Extract the (X, Y) coordinate from the center of the cell holding the provided text.  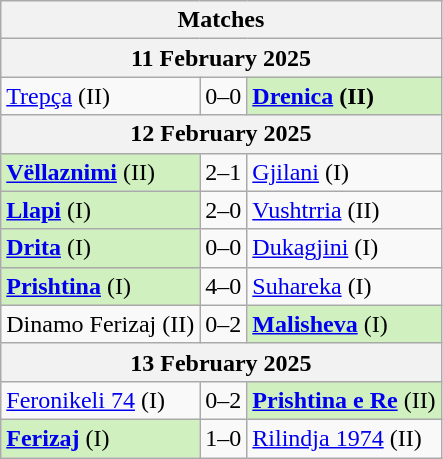
Prishtina (I) (100, 286)
Ferizaj (I) (100, 438)
12 February 2025 (221, 134)
Vëllaznimi (II) (100, 172)
Vushtrria (II) (344, 210)
Trepça (II) (100, 96)
2–1 (224, 172)
Drenica (II) (344, 96)
Dukagjini (I) (344, 248)
Matches (221, 20)
Rilindja 1974 (II) (344, 438)
Dinamo Ferizaj (II) (100, 324)
11 February 2025 (221, 58)
2–0 (224, 210)
Prishtina e Re (II) (344, 400)
Drita (I) (100, 248)
Suhareka (I) (344, 286)
Feronikeli 74 (I) (100, 400)
Malisheva (I) (344, 324)
13 February 2025 (221, 362)
Gjilani (I) (344, 172)
1–0 (224, 438)
4–0 (224, 286)
Llapi (I) (100, 210)
